From the cell containing the given text, extract its center point as [X, Y] coordinate. 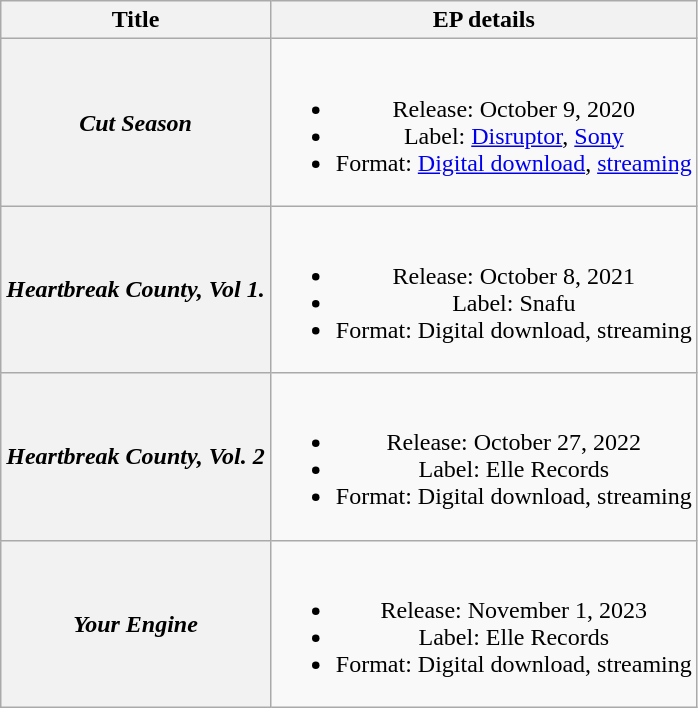
Heartbreak County, Vol 1. [136, 290]
Release: October 8, 2021Label: SnafuFormat: Digital download, streaming [484, 290]
Release: October 9, 2020Label: Disruptor, SonyFormat: Digital download, streaming [484, 122]
Your Engine [136, 624]
Release: October 27, 2022Label: Elle RecordsFormat: Digital download, streaming [484, 456]
EP details [484, 20]
Release: November 1, 2023Label: Elle RecordsFormat: Digital download, streaming [484, 624]
Cut Season [136, 122]
Title [136, 20]
Heartbreak County, Vol. 2 [136, 456]
